Find where the given text appears and provide that cell's center as (X, Y) coordinate. 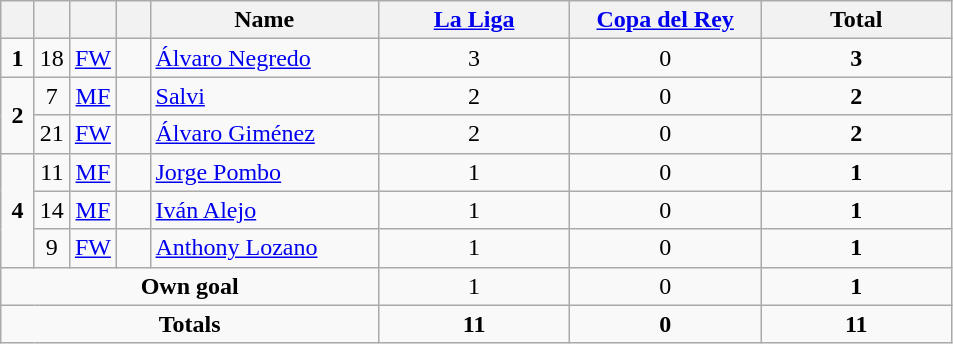
14 (52, 210)
Iván Alejo (264, 210)
Álvaro Giménez (264, 134)
La Liga (474, 20)
21 (52, 134)
Álvaro Negredo (264, 58)
Jorge Pombo (264, 172)
18 (52, 58)
Own goal (190, 286)
7 (52, 96)
Name (264, 20)
Salvi (264, 96)
4 (18, 210)
Total (856, 20)
Copa del Rey (666, 20)
Totals (190, 324)
Anthony Lozano (264, 248)
9 (52, 248)
